Return the [x, y] coordinate for the center point of the cell that contains the specified text.  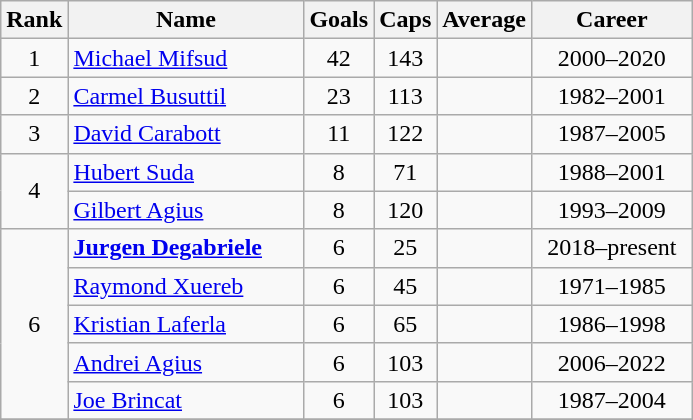
Career [612, 20]
45 [406, 286]
Kristian Laferla [186, 324]
122 [406, 134]
1 [34, 58]
Gilbert Agius [186, 210]
Andrei Agius [186, 362]
4 [34, 191]
2006–2022 [612, 362]
Name [186, 20]
Goals [339, 20]
Rank [34, 20]
Hubert Suda [186, 172]
1988–2001 [612, 172]
Jurgen Degabriele [186, 248]
1982–2001 [612, 96]
1986–1998 [612, 324]
Carmel Busuttil [186, 96]
71 [406, 172]
Michael Mifsud [186, 58]
113 [406, 96]
23 [339, 96]
David Carabott [186, 134]
Average [484, 20]
1993–2009 [612, 210]
Joe Brincat [186, 400]
120 [406, 210]
2018–present [612, 248]
2000–2020 [612, 58]
2 [34, 96]
1987–2005 [612, 134]
25 [406, 248]
1987–2004 [612, 400]
3 [34, 134]
1971–1985 [612, 286]
Raymond Xuereb [186, 286]
42 [339, 58]
Caps [406, 20]
143 [406, 58]
11 [339, 134]
65 [406, 324]
